Extract the [X, Y] coordinate from the center of the cell holding the provided text.  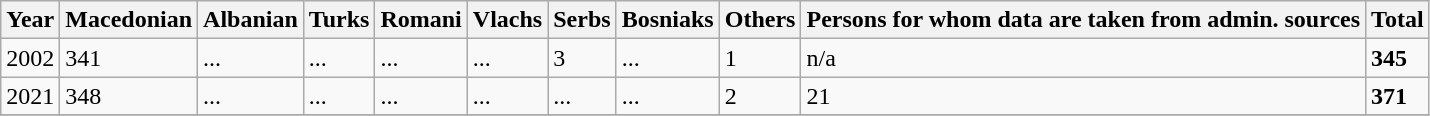
3 [582, 58]
Macedonian [129, 20]
Bosniaks [668, 20]
n/a [1084, 58]
Persons for whom data are taken from admin. sources [1084, 20]
2021 [30, 96]
Romani [421, 20]
Total [1398, 20]
371 [1398, 96]
Year [30, 20]
21 [1084, 96]
Others [760, 20]
Turks [339, 20]
Albanian [251, 20]
Serbs [582, 20]
341 [129, 58]
348 [129, 96]
1 [760, 58]
345 [1398, 58]
2 [760, 96]
2002 [30, 58]
Vlachs [507, 20]
